Return [x, y] of the center of cell containing provided text 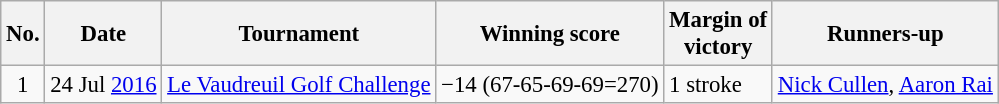
1 [23, 85]
Tournament [299, 34]
−14 (67-65-69-69=270) [550, 85]
Date [104, 34]
Le Vaudreuil Golf Challenge [299, 85]
1 stroke [718, 85]
Runners-up [885, 34]
Margin ofvictory [718, 34]
Nick Cullen, Aaron Rai [885, 85]
Winning score [550, 34]
24 Jul 2016 [104, 85]
No. [23, 34]
